Return the [X, Y] coordinate for the center point of the cell that contains the specified text.  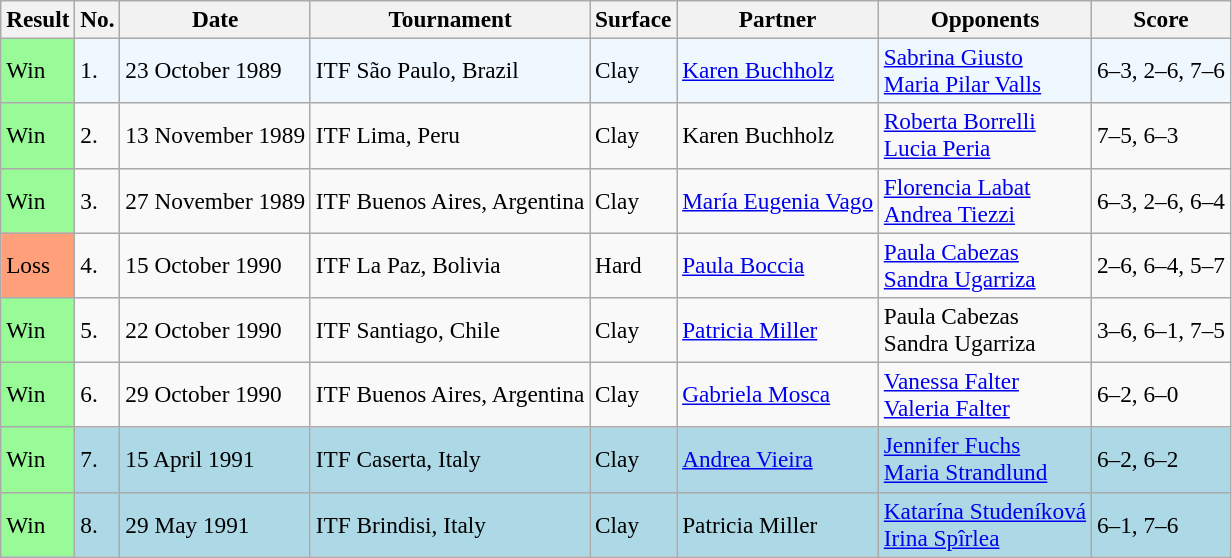
6–3, 2–6, 7–6 [1162, 70]
Vanessa Falter Valeria Falter [984, 394]
ITF São Paulo, Brazil [450, 70]
6–2, 6–0 [1162, 394]
3. [98, 200]
Loss [38, 264]
Tournament [450, 19]
Score [1162, 19]
Surface [634, 19]
ITF Santiago, Chile [450, 330]
ITF Brindisi, Italy [450, 524]
Partner [778, 19]
29 October 1990 [215, 394]
15 October 1990 [215, 264]
6–1, 7–6 [1162, 524]
7–5, 6–3 [1162, 136]
5. [98, 330]
6–2, 6–2 [1162, 460]
Katarína Studeníková Irina Spîrlea [984, 524]
Jennifer Fuchs Maria Strandlund [984, 460]
ITF La Paz, Bolivia [450, 264]
6. [98, 394]
Gabriela Mosca [778, 394]
6–3, 2–6, 6–4 [1162, 200]
2–6, 6–4, 5–7 [1162, 264]
Paula Boccia [778, 264]
2. [98, 136]
4. [98, 264]
22 October 1990 [215, 330]
ITF Caserta, Italy [450, 460]
29 May 1991 [215, 524]
Roberta Borrelli Lucia Peria [984, 136]
Result [38, 19]
Opponents [984, 19]
Hard [634, 264]
13 November 1989 [215, 136]
María Eugenia Vago [778, 200]
7. [98, 460]
8. [98, 524]
ITF Lima, Peru [450, 136]
Andrea Vieira [778, 460]
15 April 1991 [215, 460]
23 October 1989 [215, 70]
Date [215, 19]
No. [98, 19]
27 November 1989 [215, 200]
3–6, 6–1, 7–5 [1162, 330]
Sabrina Giusto Maria Pilar Valls [984, 70]
Florencia Labat Andrea Tiezzi [984, 200]
1. [98, 70]
